For the text-containing cell, return its midpoint in (X, Y) coordinate format. 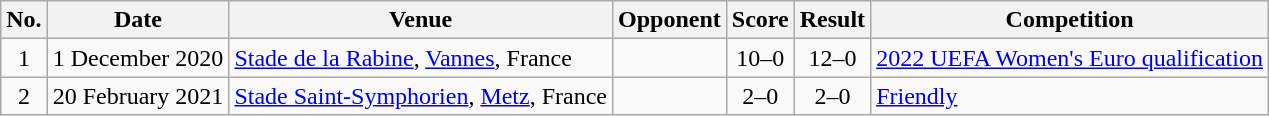
Result (832, 20)
Stade de la Rabine, Vannes, France (421, 58)
Opponent (670, 20)
Venue (421, 20)
No. (24, 20)
Friendly (1070, 96)
20 February 2021 (138, 96)
Stade Saint-Symphorien, Metz, France (421, 96)
12–0 (832, 58)
1 (24, 58)
Score (760, 20)
2 (24, 96)
Competition (1070, 20)
1 December 2020 (138, 58)
Date (138, 20)
2022 UEFA Women's Euro qualification (1070, 58)
10–0 (760, 58)
